Scan for the cell matching the given text and deliver its [X, Y] coordinate at center. 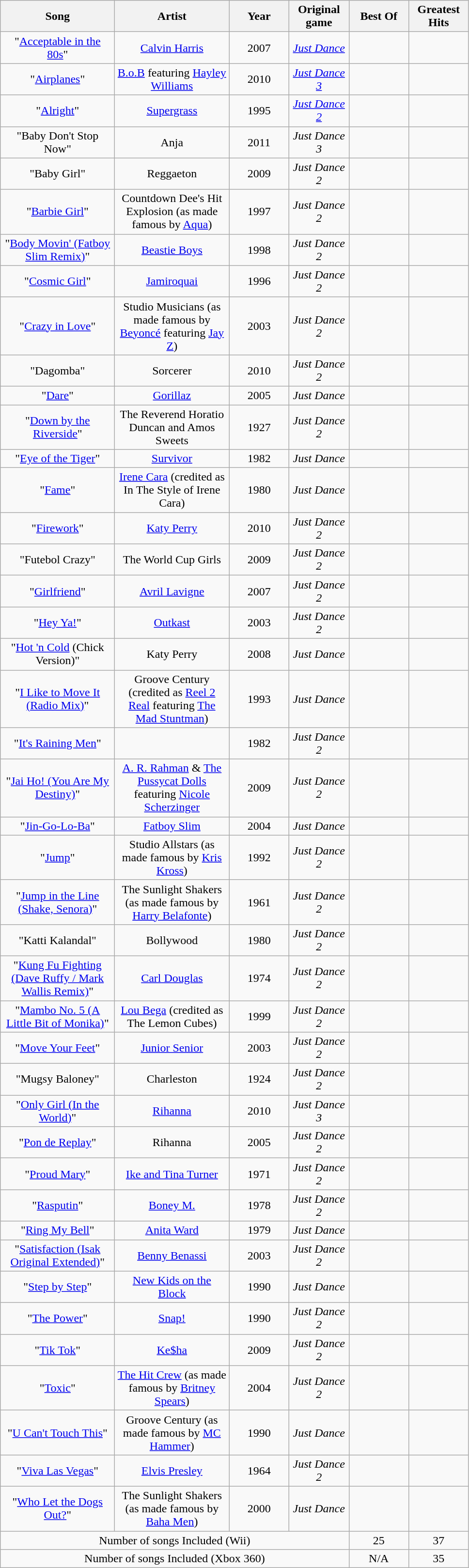
B.o.B featuring Hayley Williams [172, 79]
"Fame" [58, 490]
New Kids on the Block [172, 1287]
"Baby Don't Stop Now" [58, 142]
Song [58, 16]
"I Like to Move It (Radio Mix)" [58, 699]
N/A [379, 1559]
"Jump" [58, 857]
"Step by Step" [58, 1287]
Best Of [379, 16]
Charleston [172, 1079]
"Hey Ya!" [58, 623]
Beastie Boys [172, 250]
"Kung Fu Fighting (Dave Ruffy / Mark Wallis Remix)" [58, 978]
35 [439, 1559]
Boney M. [172, 1205]
Elvis Presley [172, 1471]
"Jai Ho! (You Are My Destiny)" [58, 788]
Fatboy Slim [172, 826]
Carl Douglas [172, 978]
1971 [259, 1174]
Junior Senior [172, 1048]
"Tik Tok" [58, 1350]
"Satisfaction (Isak Original Extended)" [58, 1256]
Outkast [172, 623]
Survivor [172, 459]
Studio Musicians (as made famous by Beyoncé featuring Jay Z) [172, 326]
1978 [259, 1205]
Reggaeton [172, 173]
Snap! [172, 1319]
1998 [259, 250]
"Firework" [58, 528]
Groove Century (credited as Reel 2 Real featuring The Mad Stuntman) [172, 699]
"Futebol Crazy" [58, 560]
"Dagomba" [58, 370]
"Pon de Replay" [58, 1142]
"Dare" [58, 395]
"Katti Kalandal" [58, 940]
2011 [259, 142]
Jamiroquai [172, 281]
1927 [259, 427]
1961 [259, 902]
1993 [259, 699]
"Jin-Go-Lo-Ba" [58, 826]
"Down by the Riverside" [58, 427]
Supergrass [172, 110]
1992 [259, 857]
1999 [259, 1016]
Irene Cara (credited as In The Style of Irene Cara) [172, 490]
"It's Raining Men" [58, 743]
"Viva Las Vegas" [58, 1471]
"Mugsy Baloney" [58, 1079]
2008 [259, 654]
"Only Girl (In the World)" [58, 1111]
Year [259, 16]
1924 [259, 1079]
Groove Century (as made famous by MC Hammer) [172, 1432]
1964 [259, 1471]
Number of songs Included (Wii) [174, 1540]
Avril Lavigne [172, 591]
Lou Bega (credited as The Lemon Cubes) [172, 1016]
"Jump in the Line (Shake, Senora)" [58, 902]
Greatest Hits [439, 16]
Gorillaz [172, 395]
"Airplanes" [58, 79]
The Sunlight Shakers (as made famous by Harry Belafonte) [172, 902]
Anja [172, 142]
A. R. Rahman & The Pussycat Dolls featuring Nicole Scherzinger [172, 788]
1996 [259, 281]
Artist [172, 16]
Anita Ward [172, 1230]
The Sunlight Shakers (as made famous by Baha Men) [172, 1508]
"Crazy in Love" [58, 326]
"Proud Mary" [58, 1174]
"Who Let the Dogs Out?" [58, 1508]
"Barbie Girl" [58, 212]
1995 [259, 110]
"Mambo No. 5 (A Little Bit of Monika)" [58, 1016]
25 [379, 1540]
Benny Benassi [172, 1256]
"U Can't Touch This" [58, 1432]
37 [439, 1540]
"Body Movin' (Fatboy Slim Remix)" [58, 250]
"Baby Girl" [58, 173]
The Hit Crew (as made famous by Britney Spears) [172, 1388]
1979 [259, 1230]
"Cosmic Girl" [58, 281]
"Girlfriend" [58, 591]
"Alright" [58, 110]
1974 [259, 978]
"Move Your Feet" [58, 1048]
Bollywood [172, 940]
"Hot 'n Cold (Chick Version)" [58, 654]
Ike and Tina Turner [172, 1174]
"Ring My Bell" [58, 1230]
1997 [259, 212]
Studio Allstars (as made famous by Kris Kross) [172, 857]
Calvin Harris [172, 47]
Countdown Dee's Hit Explosion (as made famous by Aqua) [172, 212]
"The Power" [58, 1319]
The Reverend Horatio Duncan and Amos Sweets [172, 427]
Sorcerer [172, 370]
The World Cup Girls [172, 560]
"Toxic" [58, 1388]
Number of songs Included (Xbox 360) [174, 1559]
2000 [259, 1508]
Original game [319, 16]
"Acceptable in the 80s" [58, 47]
"Rasputin" [58, 1205]
"Eye of the Tiger" [58, 459]
Ke$ha [172, 1350]
